Return (x, y) of the center of cell containing provided text 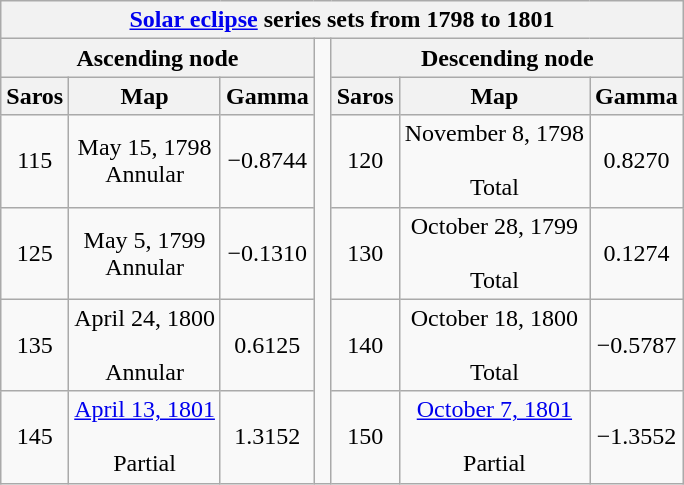
May 5, 1799Annular (145, 253)
Descending node (507, 58)
April 24, 1800Annular (145, 345)
125 (35, 253)
May 15, 1798Annular (145, 161)
−0.1310 (267, 253)
140 (365, 345)
Ascending node (158, 58)
115 (35, 161)
October 7, 1801Partial (494, 437)
−0.8744 (267, 161)
−0.5787 (637, 345)
−1.3552 (637, 437)
0.6125 (267, 345)
October 18, 1800Total (494, 345)
April 13, 1801Partial (145, 437)
October 28, 1799Total (494, 253)
130 (365, 253)
150 (365, 437)
1.3152 (267, 437)
November 8, 1798Total (494, 161)
0.1274 (637, 253)
Solar eclipse series sets from 1798 to 1801 (342, 20)
120 (365, 161)
0.8270 (637, 161)
145 (35, 437)
135 (35, 345)
